Return the [X, Y] coordinate for the center point of the cell that contains the specified text.  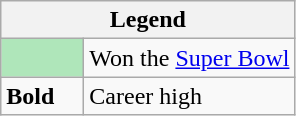
Career high [190, 96]
Bold [42, 96]
Won the Super Bowl [190, 58]
Legend [148, 20]
